Locate the cell with the specified text and output its (x, y) center coordinate. 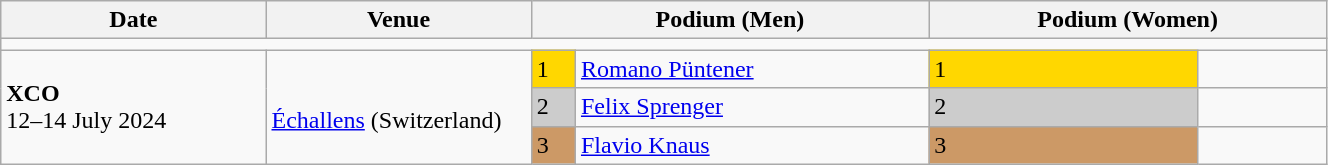
Venue (398, 20)
XCO 12–14 July 2024 (134, 107)
Podium (Men) (730, 20)
Échallens (Switzerland) (398, 107)
Felix Sprenger (752, 107)
Date (134, 20)
Flavio Knaus (752, 145)
Romano Püntener (752, 69)
Podium (Women) (1128, 20)
